Detect which cell encompasses the target text, then output its [x, y] center coordinate. 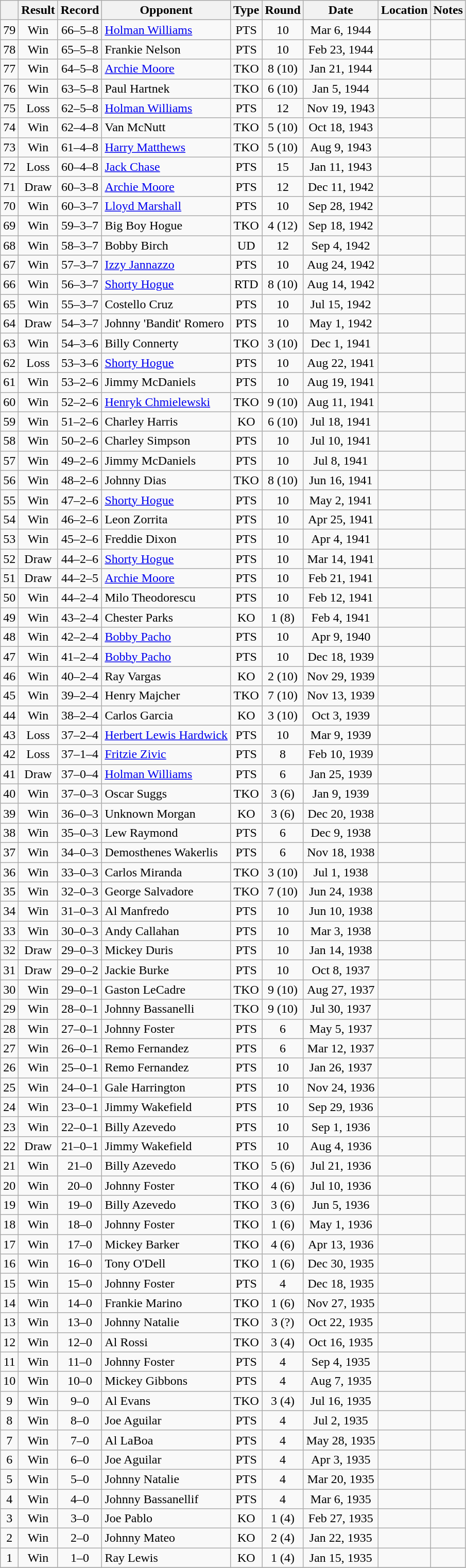
Jun 10, 1938 [341, 911]
48 [9, 637]
Al LaBoa [166, 1440]
Apr 9, 1940 [341, 637]
Jan 14, 1938 [341, 950]
14–0 [80, 1303]
9 [9, 1401]
44 [9, 715]
Nov 13, 1939 [341, 696]
Mar 9, 1939 [341, 735]
4–0 [80, 1499]
Carlos Garcia [166, 715]
Jul 10, 1936 [341, 1185]
Jan 26, 1937 [341, 1068]
Lloyd Marshall [166, 206]
Round [283, 10]
Feb 23, 1944 [341, 49]
15–0 [80, 1283]
Johnny Mateo [166, 1538]
49 [9, 618]
63 [9, 343]
59 [9, 421]
79 [9, 30]
19 [9, 1205]
5 (6) [283, 1166]
Jack Chase [166, 167]
4 (12) [283, 225]
Feb 21, 1941 [341, 578]
Al Manfredo [166, 911]
60 [9, 402]
13 [9, 1323]
2 (4) [283, 1538]
34 [9, 911]
Johnny Dias [166, 480]
Ray Lewis [166, 1558]
7 [9, 1440]
Jun 16, 1941 [341, 480]
Carlos Miranda [166, 872]
17 [9, 1244]
Jul 18, 1941 [341, 421]
Sep 28, 1942 [341, 206]
29–0–3 [80, 950]
43–2–4 [80, 618]
May 2, 1941 [341, 500]
21–0 [80, 1166]
Nov 19, 1943 [341, 108]
Sep 4, 1942 [341, 245]
24–0–1 [80, 1087]
George Salvadore [166, 892]
Apr 13, 1936 [341, 1244]
Mar 6, 1935 [341, 1499]
73 [9, 147]
44–2–6 [80, 558]
53–2–6 [80, 382]
Dec 18, 1935 [341, 1283]
Dec 20, 1938 [341, 813]
Lew Raymond [166, 833]
26–0–1 [80, 1048]
78 [9, 49]
Izzy Jannazzo [166, 265]
Jul 8, 1941 [341, 461]
57 [9, 461]
Sep 4, 1935 [341, 1362]
Dec 18, 1939 [341, 657]
71 [9, 186]
52 [9, 558]
Nov 18, 1938 [341, 852]
6–0 [80, 1459]
52–2–6 [80, 402]
76 [9, 89]
39 [9, 813]
66 [9, 285]
Aug 27, 1937 [341, 990]
Sep 29, 1936 [341, 1107]
Jan 15, 1935 [341, 1558]
33–0–3 [80, 872]
Record [80, 10]
42–2–4 [80, 637]
3 [9, 1519]
38 [9, 833]
Feb 4, 1941 [341, 618]
37–0–4 [80, 774]
Gale Harrington [166, 1087]
Henry Majcher [166, 696]
50 [9, 598]
26 [9, 1068]
36 [9, 872]
41–2–4 [80, 657]
Jul 15, 1942 [341, 304]
Oct 22, 1935 [341, 1323]
Oct 8, 1937 [341, 970]
1 (8) [283, 618]
29–0–1 [80, 990]
56 [9, 480]
16 [9, 1264]
1 [9, 1558]
63–5–8 [80, 89]
Jan 5, 1944 [341, 89]
55–3–7 [80, 304]
Jan 22, 1935 [341, 1538]
61 [9, 382]
40 [9, 794]
51 [9, 578]
22 [9, 1146]
Mar 14, 1941 [341, 558]
Fritzie Zivic [166, 754]
31 [9, 970]
18 [9, 1225]
Oct 18, 1943 [341, 128]
27–0–1 [80, 1029]
21–0–1 [80, 1146]
46–2–6 [80, 519]
Mickey Duris [166, 950]
54 [9, 519]
25–0–1 [80, 1068]
Jul 21, 1936 [341, 1166]
Aug 11, 1941 [341, 402]
Aug 22, 1941 [341, 363]
46 [9, 676]
60–4–8 [80, 167]
Feb 10, 1939 [341, 754]
77 [9, 69]
40–2–4 [80, 676]
Tony O'Dell [166, 1264]
Type [246, 10]
Big Boy Hogue [166, 225]
Demosthenes Wakerlis [166, 852]
Jan 25, 1939 [341, 774]
3–0 [80, 1519]
Jul 1, 1938 [341, 872]
10–0 [80, 1381]
27 [9, 1048]
64 [9, 324]
Frankie Nelson [166, 49]
Jun 24, 1938 [341, 892]
33 [9, 931]
25 [9, 1087]
Jan 9, 1939 [341, 794]
43 [9, 735]
Al Evans [166, 1401]
Van McNutt [166, 128]
Dec 30, 1935 [341, 1264]
Herbert Lewis Hardwick [166, 735]
Sep 18, 1942 [341, 225]
48–2–6 [80, 480]
14 [9, 1303]
Location [404, 10]
Aug 7, 1935 [341, 1381]
Leon Zorrita [166, 519]
42 [9, 754]
Harry Matthews [166, 147]
Date [341, 10]
11 [9, 1362]
Jul 2, 1935 [341, 1420]
58–3–7 [80, 245]
Sep 1, 1936 [341, 1126]
Jan 21, 1944 [341, 69]
Dec 9, 1938 [341, 833]
Aug 14, 1942 [341, 285]
44–2–5 [80, 578]
Mar 20, 1935 [341, 1479]
61–4–8 [80, 147]
31–0–3 [80, 911]
72 [9, 167]
65–5–8 [80, 49]
Nov 24, 1936 [341, 1087]
30–0–3 [80, 931]
Dec 1, 1941 [341, 343]
UD [246, 245]
Feb 12, 1941 [341, 598]
Charley Simpson [166, 441]
36–0–3 [80, 813]
74 [9, 128]
Result [38, 10]
13–0 [80, 1323]
5–0 [80, 1479]
37–0–3 [80, 794]
Aug 24, 1942 [341, 265]
Nov 29, 1939 [341, 676]
Jul 10, 1941 [341, 441]
May 5, 1937 [341, 1029]
1–0 [80, 1558]
21 [9, 1166]
50–2–6 [80, 441]
58 [9, 441]
69 [9, 225]
Aug 9, 1943 [341, 147]
Bobby Birch [166, 245]
64–5–8 [80, 69]
Feb 27, 1935 [341, 1519]
5 [9, 1479]
Oct 16, 1935 [341, 1342]
70 [9, 206]
12–0 [80, 1342]
20 [9, 1185]
Ray Vargas [166, 676]
38–2–4 [80, 715]
Apr 3, 1935 [341, 1459]
Andy Callahan [166, 931]
Aug 4, 1936 [341, 1146]
8–0 [80, 1420]
29 [9, 1009]
2 (10) [283, 676]
75 [9, 108]
53–3–6 [80, 363]
18–0 [80, 1225]
16–0 [80, 1264]
59–3–7 [80, 225]
Mar 6, 1944 [341, 30]
Mickey Barker [166, 1244]
30 [9, 990]
54–3–7 [80, 324]
Milo Theodorescu [166, 598]
56–3–7 [80, 285]
Oct 3, 1939 [341, 715]
Opponent [166, 10]
53 [9, 539]
3 (?) [283, 1323]
Freddie Dixon [166, 539]
2–0 [80, 1538]
Oscar Suggs [166, 794]
28 [9, 1029]
Chester Parks [166, 618]
62–4–8 [80, 128]
Charley Harris [166, 421]
9–0 [80, 1401]
19–0 [80, 1205]
Henryk Chmielewski [166, 402]
Jul 16, 1935 [341, 1401]
23–0–1 [80, 1107]
29–0–2 [80, 970]
Mar 3, 1938 [341, 931]
Johnny 'Bandit' Romero [166, 324]
Unknown Morgan [166, 813]
65 [9, 304]
45 [9, 696]
20–0 [80, 1185]
Frankie Marino [166, 1303]
Dec 11, 1942 [341, 186]
35 [9, 892]
47–2–6 [80, 500]
39–2–4 [80, 696]
Aug 19, 1941 [341, 382]
Paul Hartnek [166, 89]
Gaston LeCadre [166, 990]
34–0–3 [80, 852]
Joe Pablo [166, 1519]
35–0–3 [80, 833]
11–0 [80, 1362]
41 [9, 774]
Billy Connerty [166, 343]
57–3–7 [80, 265]
54–3–6 [80, 343]
60–3–8 [80, 186]
Jul 30, 1937 [341, 1009]
60–3–7 [80, 206]
Mar 12, 1937 [341, 1048]
Al Rossi [166, 1342]
62–5–8 [80, 108]
22–0–1 [80, 1126]
44–2–4 [80, 598]
55 [9, 500]
68 [9, 245]
Notes [448, 10]
51–2–6 [80, 421]
37 [9, 852]
Costello Cruz [166, 304]
Jackie Burke [166, 970]
66–5–8 [80, 30]
May 1, 1936 [341, 1225]
RTD [246, 285]
32–0–3 [80, 892]
23 [9, 1126]
May 28, 1935 [341, 1440]
67 [9, 265]
37–2–4 [80, 735]
24 [9, 1107]
2 [9, 1538]
Nov 27, 1935 [341, 1303]
Jun 5, 1936 [341, 1205]
32 [9, 950]
17–0 [80, 1244]
62 [9, 363]
Apr 25, 1941 [341, 519]
Mickey Gibbons [166, 1381]
28–0–1 [80, 1009]
May 1, 1942 [341, 324]
45–2–6 [80, 539]
Johnny Bassanellif [166, 1499]
Johnny Bassanelli [166, 1009]
49–2–6 [80, 461]
Jan 11, 1943 [341, 167]
Apr 4, 1941 [341, 539]
47 [9, 657]
7–0 [80, 1440]
37–1–4 [80, 754]
